Return (X, Y) of the center of cell containing provided text 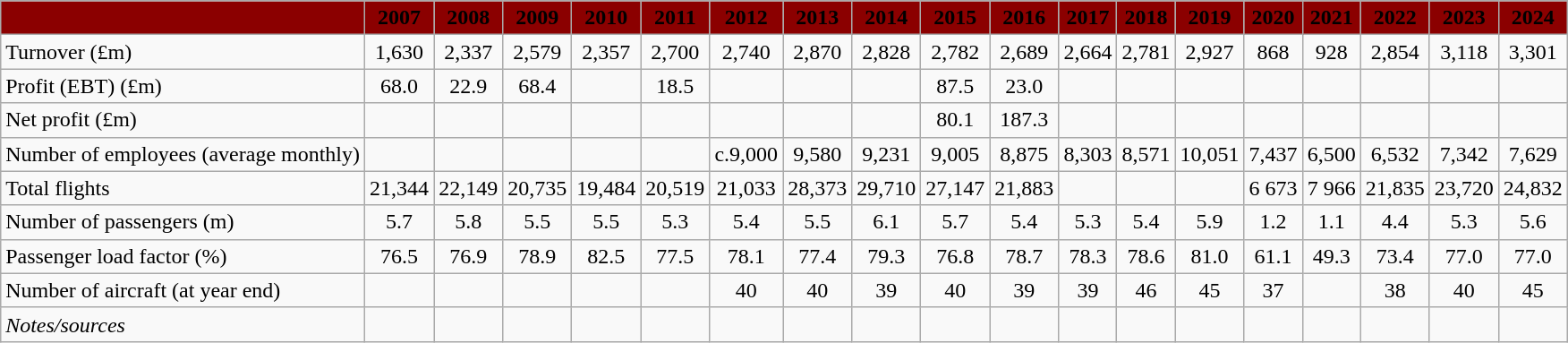
7 966 (1332, 188)
80.1 (956, 120)
78.1 (746, 256)
38 (1394, 290)
76.8 (956, 256)
2,700 (675, 52)
7,629 (1532, 154)
2,357 (607, 52)
c.9,000 (746, 154)
2011 (675, 18)
82.5 (607, 256)
2,927 (1210, 52)
77.4 (818, 256)
68.0 (399, 86)
Total flights (183, 188)
5.8 (469, 222)
2,664 (1088, 52)
Number of employees (average monthly) (183, 154)
2022 (1394, 18)
37 (1273, 290)
2,870 (818, 52)
2,782 (956, 52)
23.0 (1024, 86)
21,883 (1024, 188)
2,781 (1146, 52)
1.1 (1332, 222)
2,579 (537, 52)
Number of aircraft (at year end) (183, 290)
76.9 (469, 256)
Turnover (£m) (183, 52)
9,580 (818, 154)
1.2 (1273, 222)
49.3 (1332, 256)
19,484 (607, 188)
2,828 (886, 52)
29,710 (886, 188)
Profit (EBT) (£m) (183, 86)
78.3 (1088, 256)
79.3 (886, 256)
868 (1273, 52)
5.6 (1532, 222)
3,118 (1464, 52)
Passenger load factor (%) (183, 256)
7,437 (1273, 154)
7,342 (1464, 154)
46 (1146, 290)
8,303 (1088, 154)
81.0 (1210, 256)
2023 (1464, 18)
2009 (537, 18)
2010 (607, 18)
2014 (886, 18)
8,571 (1146, 154)
2016 (1024, 18)
27,147 (956, 188)
8,875 (1024, 154)
2015 (956, 18)
2018 (1146, 18)
9,005 (956, 154)
28,373 (818, 188)
2008 (469, 18)
Number of passengers (m) (183, 222)
2021 (1332, 18)
928 (1332, 52)
22.9 (469, 86)
68.4 (537, 86)
1,630 (399, 52)
18.5 (675, 86)
10,051 (1210, 154)
21,835 (1394, 188)
77.5 (675, 256)
187.3 (1024, 120)
78.9 (537, 256)
20,735 (537, 188)
21,033 (746, 188)
Notes/sources (183, 324)
3,301 (1532, 52)
2024 (1532, 18)
6.1 (886, 222)
61.1 (1273, 256)
73.4 (1394, 256)
22,149 (469, 188)
78.6 (1146, 256)
2020 (1273, 18)
78.7 (1024, 256)
5.9 (1210, 222)
6,532 (1394, 154)
24,832 (1532, 188)
23,720 (1464, 188)
87.5 (956, 86)
2,740 (746, 52)
9,231 (886, 154)
Net profit (£m) (183, 120)
21,344 (399, 188)
4.4 (1394, 222)
20,519 (675, 188)
76.5 (399, 256)
2007 (399, 18)
2012 (746, 18)
2,337 (469, 52)
6 673 (1273, 188)
2017 (1088, 18)
2,854 (1394, 52)
2,689 (1024, 52)
6,500 (1332, 154)
2019 (1210, 18)
2013 (818, 18)
